Provide the (X, Y) coordinate of the cell's center where the given text is located.  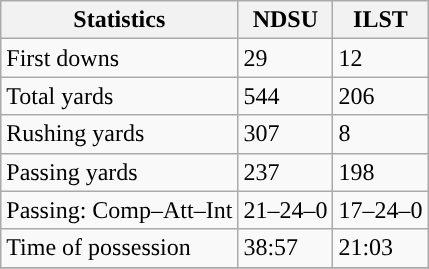
21–24–0 (286, 210)
237 (286, 172)
Passing yards (120, 172)
206 (380, 96)
Total yards (120, 96)
17–24–0 (380, 210)
ILST (380, 20)
NDSU (286, 20)
Passing: Comp–Att–Int (120, 210)
8 (380, 134)
12 (380, 58)
38:57 (286, 248)
307 (286, 134)
21:03 (380, 248)
First downs (120, 58)
29 (286, 58)
544 (286, 96)
Rushing yards (120, 134)
Statistics (120, 20)
198 (380, 172)
Time of possession (120, 248)
